Output the [X, Y] coordinate of the center of the cell containing the given text.  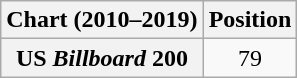
79 [250, 58]
Chart (2010–2019) [102, 20]
Position [250, 20]
US Billboard 200 [102, 58]
